Determine the [x, y] coordinate at the center of the cell enclosing the given text.  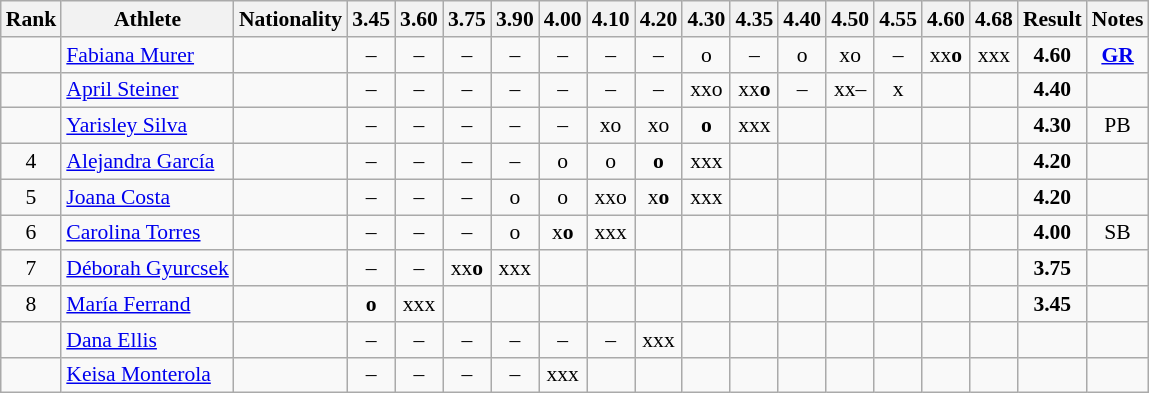
4.10 [611, 19]
Rank [32, 19]
4 [32, 162]
3.60 [419, 19]
Carolina Torres [148, 233]
Result [1052, 19]
x [898, 90]
7 [32, 269]
SB [1118, 233]
Keisa Monterola [148, 375]
Notes [1118, 19]
Dana Ellis [148, 340]
Fabiana Murer [148, 55]
4.35 [754, 19]
3.90 [515, 19]
8 [32, 304]
4.68 [994, 19]
GR [1118, 55]
Alejandra García [148, 162]
4.50 [850, 19]
4.55 [898, 19]
Athlete [148, 19]
Joana Costa [148, 197]
Nationality [290, 19]
6 [32, 233]
María Ferrand [148, 304]
April Steiner [148, 90]
Déborah Gyurcsek [148, 269]
xx– [850, 90]
5 [32, 197]
Yarisley Silva [148, 126]
PB [1118, 126]
